Return the (x, y) coordinate for the center point of the cell that contains the specified text.  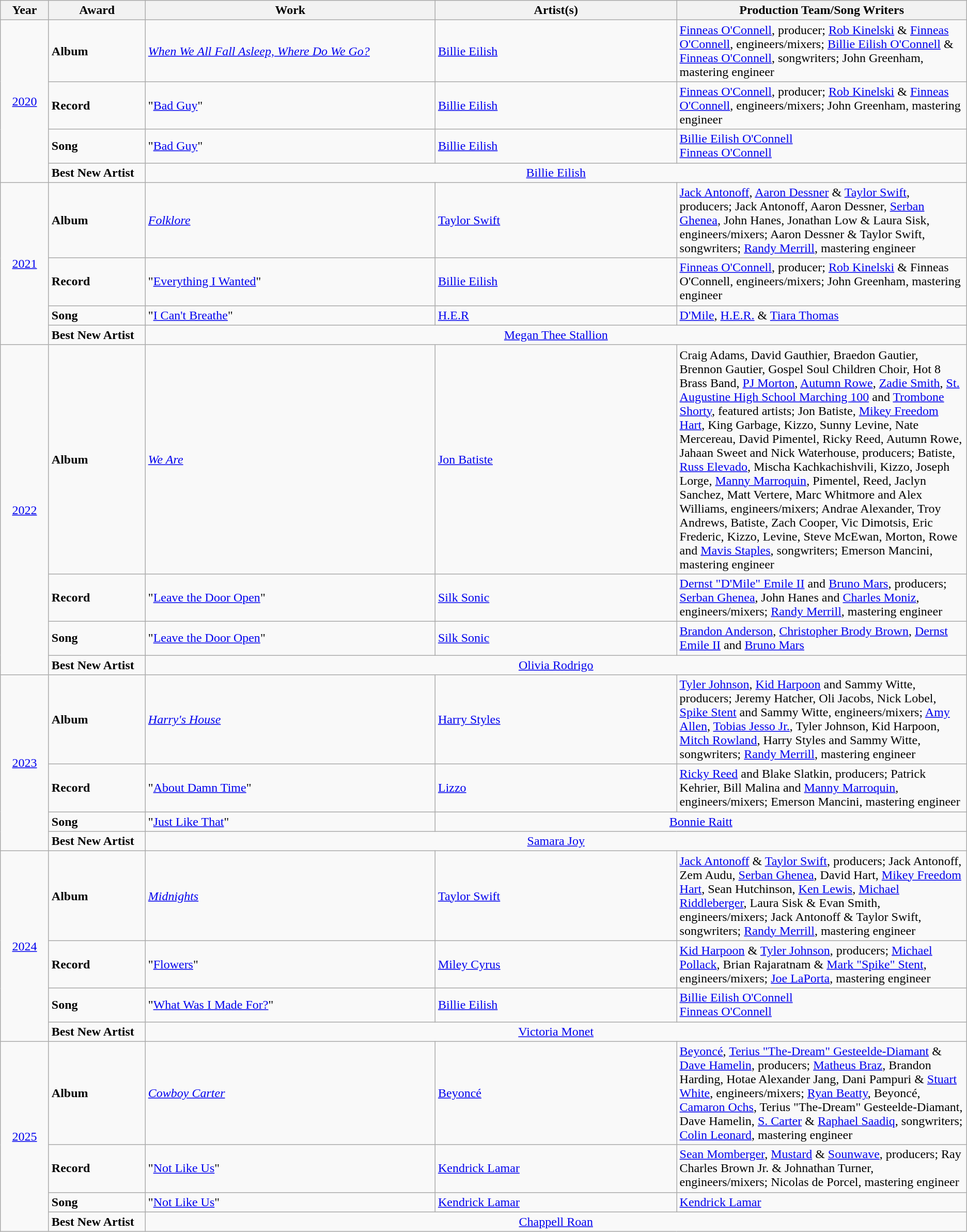
"Everything I Wanted" (290, 282)
Miley Cyrus (556, 964)
Harry Styles (556, 719)
Olivia Rodrigo (556, 665)
D'Mile, H.E.R. & Tiara Thomas (821, 315)
When We All Fall Asleep, Where Do We Go? (290, 51)
Dernst "D'Mile" Emile II and Bruno Mars, producers; Serban Ghenea, John Hanes and Charles Moniz, engineers/mixers; Randy Merrill, mastering engineer (821, 597)
Samara Joy (556, 841)
Cowboy Carter (290, 1093)
Artist(s) (556, 10)
"I Can't Breathe" (290, 315)
2025 (25, 1136)
Folklore (290, 220)
Jon Batiste (556, 459)
Victoria Monet (556, 1031)
Production Team/Song Writers (821, 10)
Harry's House (290, 719)
H.E.R (556, 315)
2021 (25, 264)
"Just Like That" (290, 822)
Brandon Anderson, Christopher Brody Brown, Dernst Emile II and Bruno Mars (821, 638)
Kid Harpoon & Tyler Johnson, producers; Michael Pollack, Brian Rajaratnam & Mark "Spike" Stent, engineers/mixers; Joe LaPorta, mastering engineer (821, 964)
Year (25, 10)
Chappell Roan (556, 1222)
Ricky Reed and Blake Slatkin, producers; Patrick Kehrier, Bill Malina and Manny Marroquin, engineers/mixers; Emerson Mancini, mastering engineer (821, 788)
We Are (290, 459)
Megan Thee Stallion (556, 335)
Beyoncé (556, 1093)
2024 (25, 946)
Work (290, 10)
Bonnie Raitt (700, 822)
Lizzo (556, 788)
"About Damn Time" (290, 788)
Sean Momberger, Mustard & Sounwave, producers; Ray Charles Brown Jr. & Johnathan Turner, engineers/mixers; Nicolas de Porcel, mastering engineer (821, 1168)
2023 (25, 763)
2020 (25, 101)
Award (97, 10)
Midnights (290, 896)
2022 (25, 510)
"What Was I Made For?" (290, 1005)
"Flowers" (290, 964)
